Capture the cell that displays the provided text and extract its [X, Y] central coordinate. 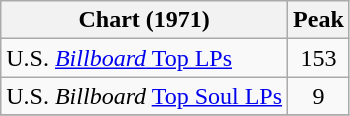
9 [319, 96]
153 [319, 58]
Peak [319, 20]
U.S. Billboard Top LPs [144, 58]
U.S. Billboard Top Soul LPs [144, 96]
Chart (1971) [144, 20]
